Provide the [x, y] coordinate of the cell's center where the given text is located.  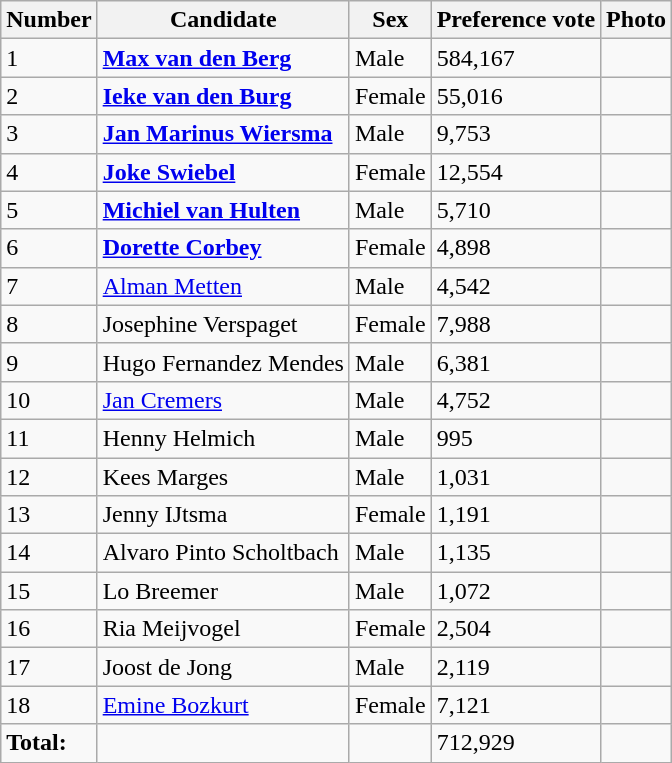
15 [49, 591]
6,381 [516, 362]
584,167 [516, 58]
4,898 [516, 248]
Alvaro Pinto Scholtbach [223, 553]
14 [49, 553]
1 [49, 58]
Max van den Berg [223, 58]
2 [49, 96]
6 [49, 248]
9 [49, 362]
13 [49, 515]
2,119 [516, 667]
Lo Breemer [223, 591]
Dorette Corbey [223, 248]
55,016 [516, 96]
995 [516, 438]
4,542 [516, 286]
Michiel van Hulten [223, 210]
712,929 [516, 743]
Henny Helmich [223, 438]
18 [49, 705]
Alman Metten [223, 286]
10 [49, 400]
Joke Swiebel [223, 172]
Hugo Fernandez Mendes [223, 362]
Jenny IJtsma [223, 515]
Photo [636, 20]
Emine Bozkurt [223, 705]
7,121 [516, 705]
5,710 [516, 210]
1,072 [516, 591]
Number [49, 20]
4 [49, 172]
12 [49, 477]
Candidate [223, 20]
3 [49, 134]
Kees Marges [223, 477]
2,504 [516, 629]
Jan Cremers [223, 400]
7,988 [516, 324]
Josephine Verspaget [223, 324]
17 [49, 667]
Sex [390, 20]
1,135 [516, 553]
8 [49, 324]
7 [49, 286]
9,753 [516, 134]
Ria Meijvogel [223, 629]
Total: [49, 743]
Ieke van den Burg [223, 96]
1,031 [516, 477]
11 [49, 438]
Joost de Jong [223, 667]
12,554 [516, 172]
16 [49, 629]
Jan Marinus Wiersma [223, 134]
4,752 [516, 400]
5 [49, 210]
Preference vote [516, 20]
1,191 [516, 515]
